Find where the given text appears and provide that cell's center as [x, y] coordinate. 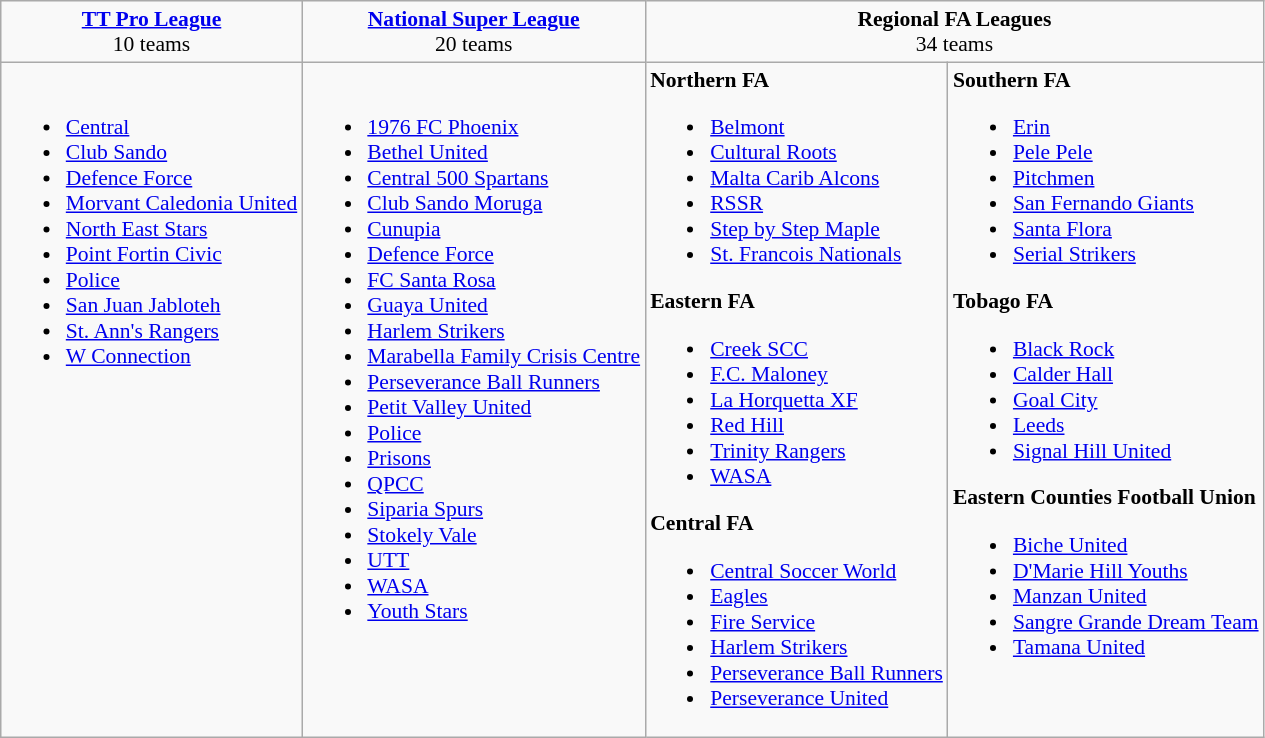
Regional FA Leagues34 teams [954, 32]
CentralClub SandoDefence ForceMorvant Caledonia UnitedNorth East StarsPoint Fortin CivicPoliceSan Juan JablotehSt. Ann's RangersW Connection [152, 400]
TT Pro League10 teams [152, 32]
National Super League20 teams [474, 32]
